Provide the (X, Y) coordinate of the cell's center where the given text is located.  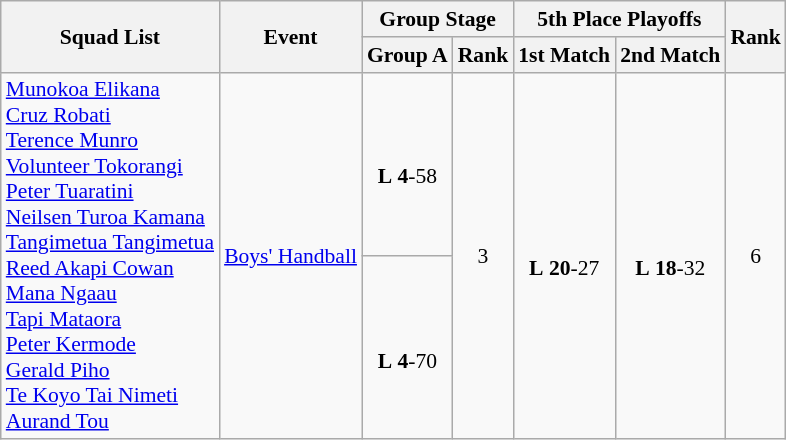
5th Place Playoffs (619, 19)
Group A (408, 55)
Group Stage (438, 19)
Boys' Handball (290, 256)
L 4-70 (408, 348)
L 20-27 (564, 256)
L 4-58 (408, 164)
Event (290, 36)
2nd Match (670, 55)
3 (484, 256)
1st Match (564, 55)
L 18-32 (670, 256)
Squad List (110, 36)
6 (756, 256)
